Identify which cell holds the provided text, then report its [x, y] central coordinate. 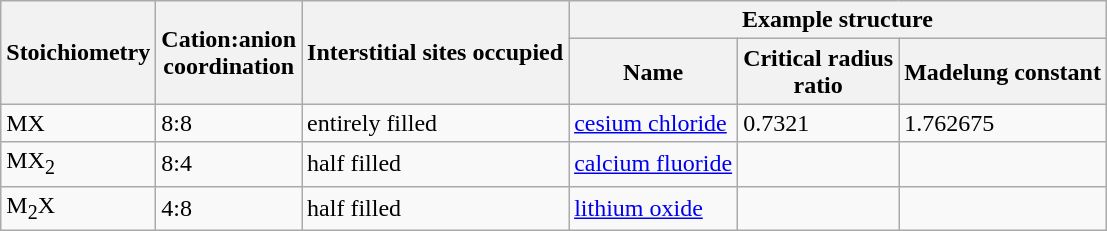
lithium oxide [654, 208]
Critical radiusratio [818, 72]
calcium fluoride [654, 164]
Name [654, 72]
MX [78, 123]
entirely filled [436, 123]
0.7321 [818, 123]
cesium chloride [654, 123]
Madelung constant [1003, 72]
Interstitial sites occupied [436, 52]
Cation:anioncoordination [229, 52]
M2X [78, 208]
4:8 [229, 208]
MX2 [78, 164]
8:8 [229, 123]
1.762675 [1003, 123]
Example structure [838, 20]
8:4 [229, 164]
Stoichiometry [78, 52]
